Pinpoint the cell where the given text exists, returning its [X, Y] midpoint coordinate. 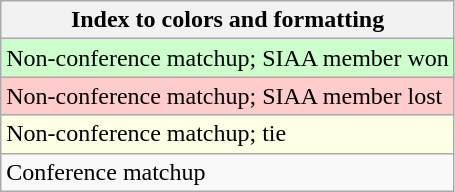
Non-conference matchup; tie [228, 134]
Index to colors and formatting [228, 20]
Non-conference matchup; SIAA member lost [228, 96]
Conference matchup [228, 172]
Non-conference matchup; SIAA member won [228, 58]
